For the text-containing cell, return its midpoint in [x, y] coordinate format. 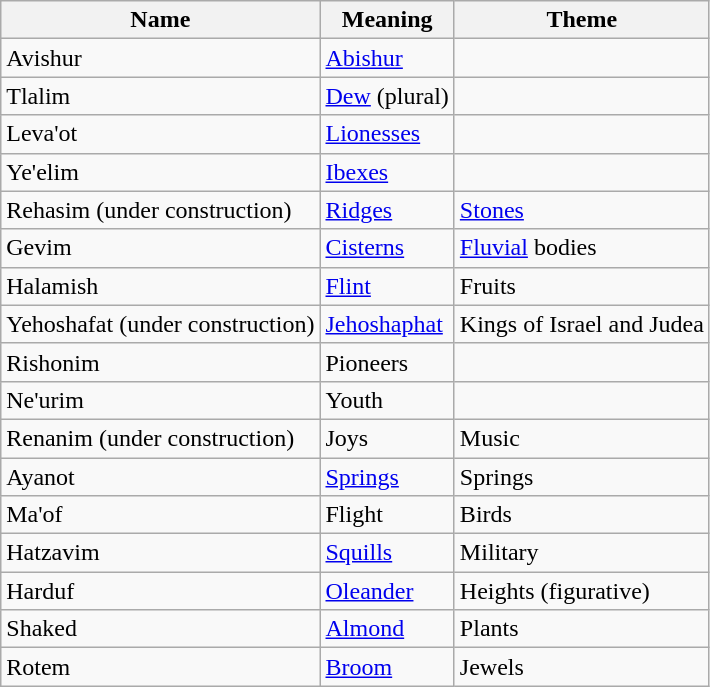
Gevim [160, 248]
Rishonim [160, 362]
Pioneers [387, 362]
Tlalim [160, 96]
Heights (figurative) [582, 591]
Ibexes [387, 172]
Almond [387, 629]
Cisterns [387, 248]
Avishur [160, 58]
Broom [387, 667]
Ma'of [160, 515]
Flight [387, 515]
Renanim (under construction) [160, 438]
Theme [582, 20]
Lionesses [387, 134]
Oleander [387, 591]
Fruits [582, 286]
Flint [387, 286]
Ridges [387, 210]
Rotem [160, 667]
Squills [387, 553]
Youth [387, 400]
Stones [582, 210]
Jewels [582, 667]
Abishur [387, 58]
Fluvial bodies [582, 248]
Name [160, 20]
Shaked [160, 629]
Ayanot [160, 477]
Jehoshaphat [387, 324]
Yehoshafat (under construction) [160, 324]
Plants [582, 629]
Hatzavim [160, 553]
Rehasim (under construction) [160, 210]
Kings of Israel and Judea [582, 324]
Joys [387, 438]
Military [582, 553]
Meaning [387, 20]
Birds [582, 515]
Leva'ot [160, 134]
Music [582, 438]
Harduf [160, 591]
Ye'elim [160, 172]
Halamish [160, 286]
Ne'urim [160, 400]
Dew (plural) [387, 96]
